Scan for the cell matching the given text and deliver its (X, Y) coordinate at center. 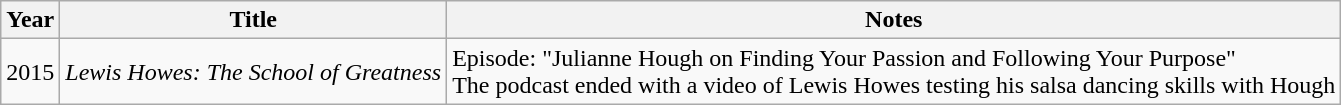
Year (30, 20)
Lewis Howes: The School of Greatness (254, 72)
2015 (30, 72)
Title (254, 20)
Notes (894, 20)
